Output the [X, Y] coordinate of the center of the cell containing the given text.  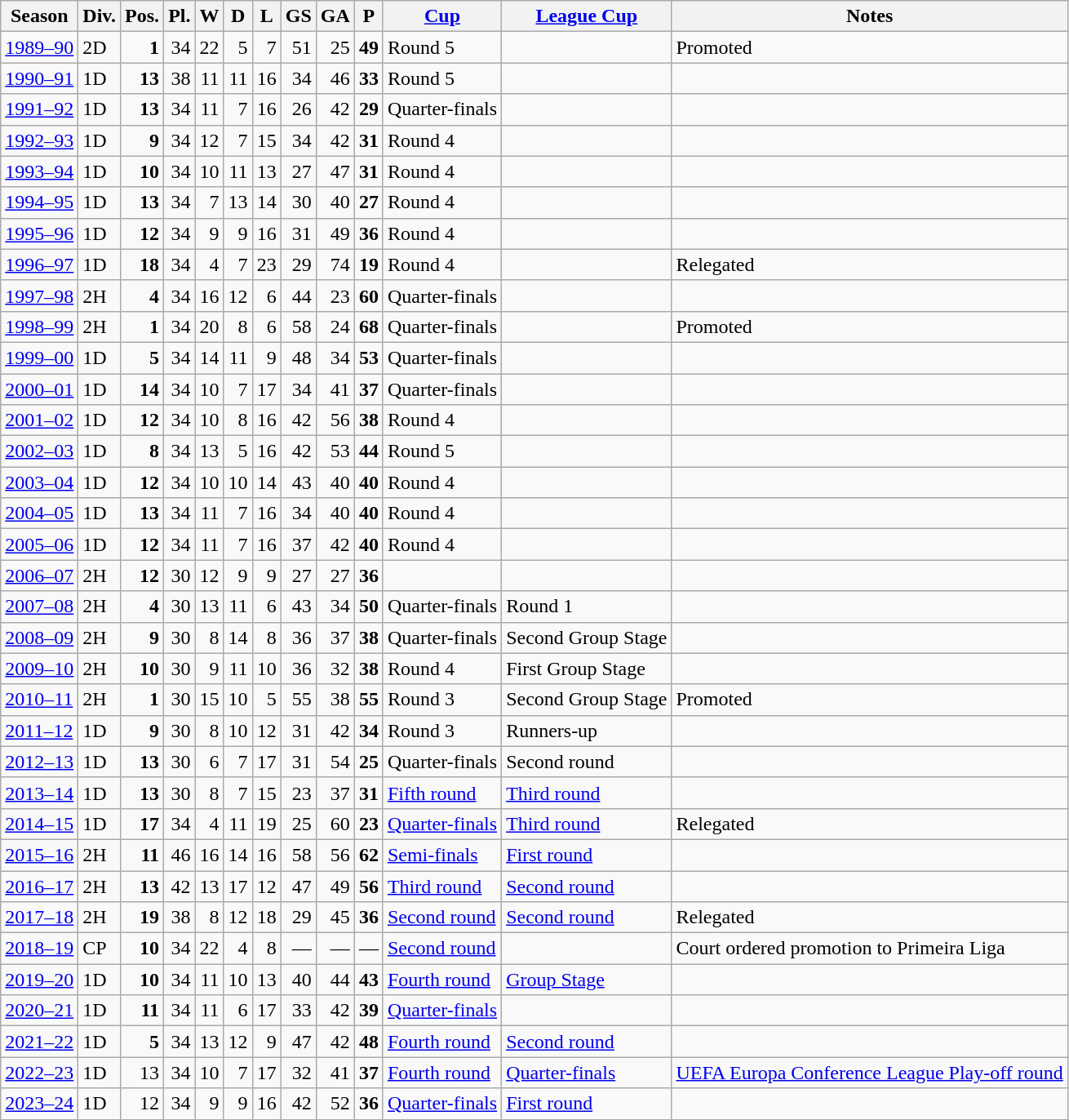
2016–17 [39, 886]
D [238, 16]
2004–05 [39, 513]
1999–00 [39, 358]
League Cup [587, 16]
Notes [870, 16]
CP [100, 949]
1992–93 [39, 140]
2013–14 [39, 793]
39 [369, 1011]
UEFA Europa Conference League Play-off round [870, 1073]
Cup [442, 16]
2022–23 [39, 1073]
50 [369, 607]
W [209, 16]
2001–02 [39, 420]
P [369, 16]
Runners-up [587, 731]
Pos. [142, 16]
24 [335, 327]
51 [299, 47]
2014–15 [39, 824]
54 [335, 762]
1997–98 [39, 296]
Court ordered promotion to Primeira Liga [870, 949]
1993–94 [39, 171]
2003–04 [39, 482]
GS [299, 16]
2005–06 [39, 544]
2015–16 [39, 855]
2020–21 [39, 1011]
2023–24 [39, 1104]
2D [100, 47]
2019–20 [39, 980]
Round 1 [587, 607]
1990–91 [39, 78]
26 [299, 109]
Group Stage [587, 980]
1996–97 [39, 264]
2017–18 [39, 918]
2011–12 [39, 731]
1991–92 [39, 109]
Semi-finals [442, 855]
1998–99 [39, 327]
2010–11 [39, 700]
Div. [100, 16]
2018–19 [39, 949]
62 [369, 855]
52 [335, 1104]
45 [335, 918]
2021–22 [39, 1042]
Season [39, 16]
2007–08 [39, 607]
2000–01 [39, 389]
1994–95 [39, 202]
L [266, 16]
2002–03 [39, 451]
2009–10 [39, 669]
2006–07 [39, 576]
1995–96 [39, 233]
Fifth round [442, 793]
2012–13 [39, 762]
GA [335, 16]
First Group Stage [587, 669]
20 [209, 327]
74 [335, 264]
2008–09 [39, 638]
68 [369, 327]
1989–90 [39, 47]
Pl. [180, 16]
